Identify which cell holds the provided text, then report its (x, y) central coordinate. 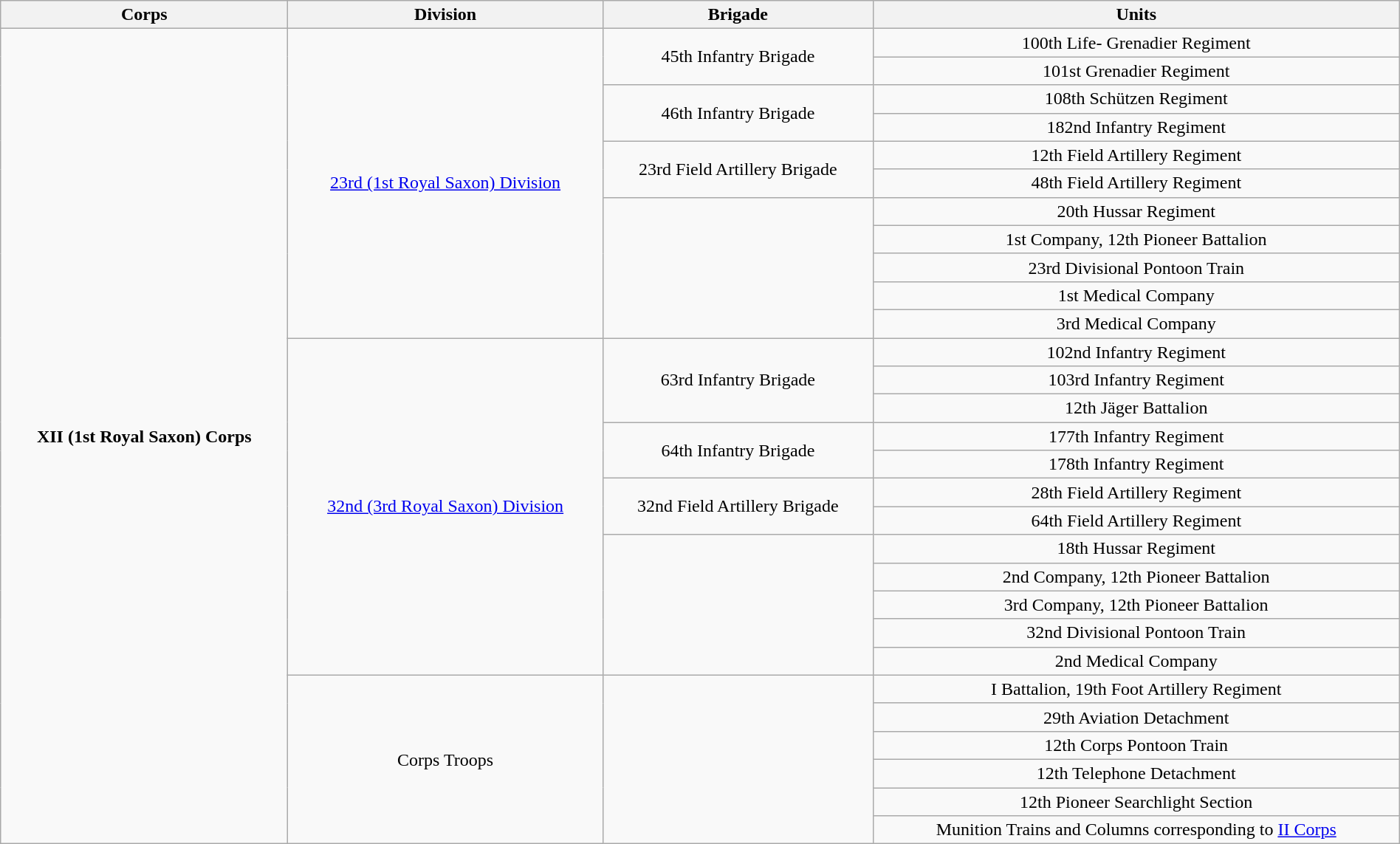
45th Infantry Brigade (738, 57)
2nd Medical Company (1136, 661)
23rd Field Artillery Brigade (738, 169)
Division (446, 15)
23rd (1st Royal Saxon) Division (446, 183)
29th Aviation Detachment (1136, 717)
64th Field Artillery Regiment (1136, 521)
177th Infantry Regiment (1136, 436)
46th Infantry Brigade (738, 113)
Corps (145, 15)
18th Hussar Regiment (1136, 549)
XII (1st Royal Saxon) Corps (145, 436)
108th Schützen Regiment (1136, 99)
101st Grenadier Regiment (1136, 71)
Units (1136, 15)
12th Field Artillery Regiment (1136, 155)
Munition Trains and Columns corresponding to II Corps (1136, 830)
20th Hussar Regiment (1136, 211)
32nd Divisional Pontoon Train (1136, 633)
32nd Field Artillery Brigade (738, 507)
103rd Infantry Regiment (1136, 380)
23rd Divisional Pontoon Train (1136, 267)
Corps Troops (446, 759)
Brigade (738, 15)
12th Corps Pontoon Train (1136, 745)
1st Medical Company (1136, 295)
178th Infantry Regiment (1136, 464)
48th Field Artillery Regiment (1136, 183)
64th Infantry Brigade (738, 450)
2nd Company, 12th Pioneer Battalion (1136, 577)
1st Company, 12th Pioneer Battalion (1136, 239)
28th Field Artillery Regiment (1136, 493)
I Battalion, 19th Foot Artillery Regiment (1136, 689)
102nd Infantry Regiment (1136, 352)
182nd Infantry Regiment (1136, 127)
12th Pioneer Searchlight Section (1136, 801)
100th Life- Grenadier Regiment (1136, 43)
3rd Company, 12th Pioneer Battalion (1136, 605)
3rd Medical Company (1136, 323)
63rd Infantry Brigade (738, 380)
12th Telephone Detachment (1136, 773)
12th Jäger Battalion (1136, 408)
32nd (3rd Royal Saxon) Division (446, 507)
